From the cell containing the given text, extract its center point as (X, Y) coordinate. 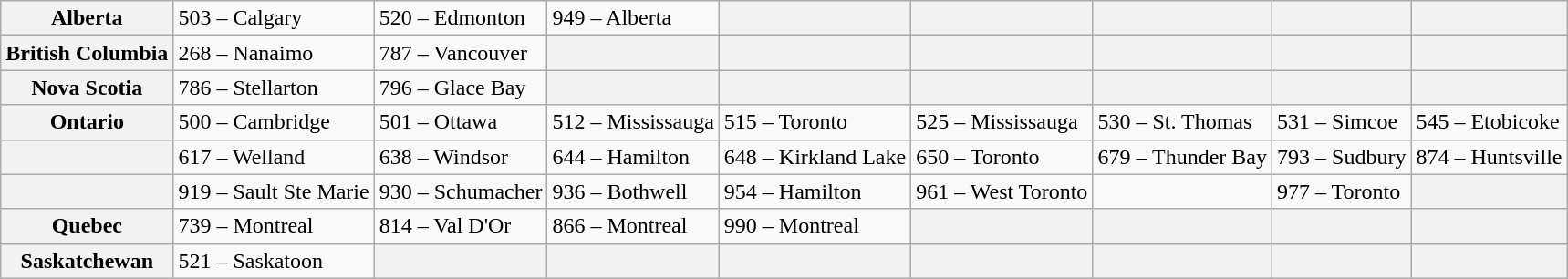
961 – West Toronto (1002, 191)
500 – Cambridge (274, 122)
814 – Val D'Or (461, 226)
874 – Huntsville (1489, 157)
503 – Calgary (274, 18)
617 – Welland (274, 157)
525 – Mississauga (1002, 122)
739 – Montreal (274, 226)
786 – Stellarton (274, 88)
Quebec (88, 226)
949 – Alberta (633, 18)
545 – Etobicoke (1489, 122)
679 – Thunder Bay (1182, 157)
Alberta (88, 18)
638 – Windsor (461, 157)
521 – Saskatoon (274, 261)
866 – Montreal (633, 226)
268 – Nanaimo (274, 53)
531 – Simcoe (1342, 122)
936 – Bothwell (633, 191)
919 – Sault Ste Marie (274, 191)
796 – Glace Bay (461, 88)
512 – Mississauga (633, 122)
British Columbia (88, 53)
501 – Ottawa (461, 122)
Ontario (88, 122)
954 – Hamilton (815, 191)
977 – Toronto (1342, 191)
Saskatchewan (88, 261)
520 – Edmonton (461, 18)
930 – Schumacher (461, 191)
515 – Toronto (815, 122)
644 – Hamilton (633, 157)
793 – Sudbury (1342, 157)
648 – Kirkland Lake (815, 157)
Nova Scotia (88, 88)
990 – Montreal (815, 226)
787 – Vancouver (461, 53)
650 – Toronto (1002, 157)
530 – St. Thomas (1182, 122)
